Find where the given text appears and provide that cell's center as [X, Y] coordinate. 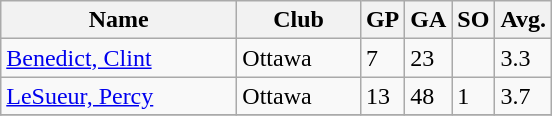
Club [299, 20]
13 [382, 96]
7 [382, 58]
Avg. [524, 20]
48 [428, 96]
SO [474, 20]
3.3 [524, 58]
23 [428, 58]
3.7 [524, 96]
GA [428, 20]
Benedict, Clint [119, 58]
Name [119, 20]
LeSueur, Percy [119, 96]
GP [382, 20]
1 [474, 96]
